Find where the given text appears and provide that cell's center as (x, y) coordinate. 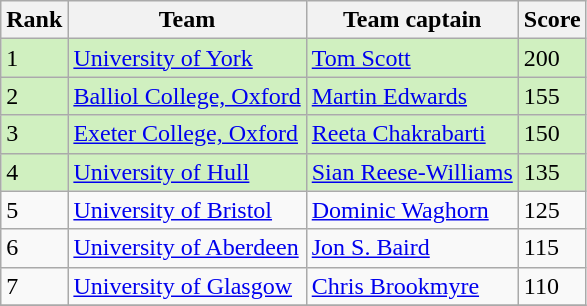
5 (34, 210)
Martin Edwards (412, 96)
University of Bristol (187, 210)
200 (552, 58)
Exeter College, Oxford (187, 134)
Reeta Chakrabarti (412, 134)
University of Aberdeen (187, 248)
Balliol College, Oxford (187, 96)
Team (187, 20)
University of Glasgow (187, 286)
3 (34, 134)
6 (34, 248)
Tom Scott (412, 58)
Score (552, 20)
2 (34, 96)
155 (552, 96)
4 (34, 172)
1 (34, 58)
Chris Brookmyre (412, 286)
University of York (187, 58)
110 (552, 286)
Jon S. Baird (412, 248)
115 (552, 248)
Rank (34, 20)
7 (34, 286)
135 (552, 172)
University of Hull (187, 172)
Sian Reese-Williams (412, 172)
125 (552, 210)
Dominic Waghorn (412, 210)
Team captain (412, 20)
150 (552, 134)
